Determine the (x, y) coordinate at the center of the cell enclosing the given text.  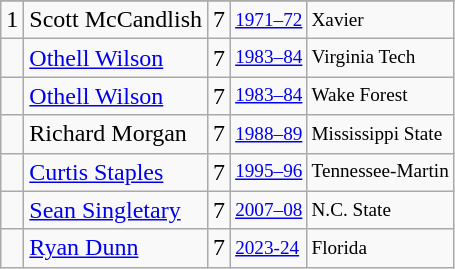
1971–72 (269, 20)
Tennessee-Martin (380, 172)
1988–89 (269, 134)
1 (12, 20)
Virginia Tech (380, 58)
Mississippi State (380, 134)
Richard Morgan (116, 134)
Wake Forest (380, 96)
2007–08 (269, 210)
Scott McCandlish (116, 20)
1995–96 (269, 172)
Ryan Dunn (116, 248)
Sean Singletary (116, 210)
N.C. State (380, 210)
Florida (380, 248)
Curtis Staples (116, 172)
2023-24 (269, 248)
Xavier (380, 20)
